Output the (x, y) coordinate of the center of the cell containing the given text.  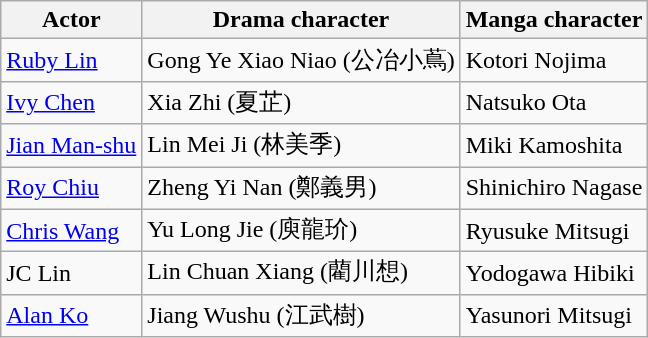
Shinichiro Nagase (554, 188)
Zheng Yi Nan (鄭義男) (301, 188)
Alan Ko (72, 316)
Ryusuke Mitsugi (554, 230)
Manga character (554, 20)
Yu Long Jie (庾龍玠) (301, 230)
Lin Chuan Xiang (藺川想) (301, 274)
Kotori Nojima (554, 60)
Roy Chiu (72, 188)
Yodogawa Hibiki (554, 274)
Lin Mei Ji (林美季) (301, 146)
Chris Wang (72, 230)
Jiang Wushu (江武樹) (301, 316)
Yasunori Mitsugi (554, 316)
Drama character (301, 20)
Actor (72, 20)
Ruby Lin (72, 60)
Miki Kamoshita (554, 146)
Natsuko Ota (554, 102)
Jian Man-shu (72, 146)
JC Lin (72, 274)
Gong Ye Xiao Niao (公冶小蔦) (301, 60)
Xia Zhi (夏芷) (301, 102)
Ivy Chen (72, 102)
